Find where the given text appears and provide that cell's center as (x, y) coordinate. 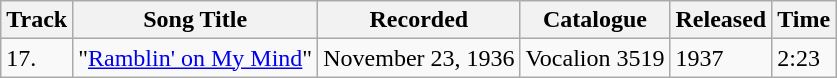
"Ramblin' on My Mind" (196, 58)
Recorded (419, 20)
Released (721, 20)
Catalogue (595, 20)
Time (804, 20)
Track (37, 20)
1937 (721, 58)
November 23, 1936 (419, 58)
Vocalion 3519 (595, 58)
Song Title (196, 20)
2:23 (804, 58)
17. (37, 58)
